From the cell containing the given text, extract its center point as (X, Y) coordinate. 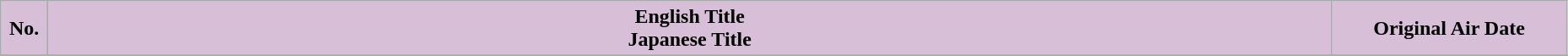
Original Air Date (1449, 29)
English TitleJapanese Title (689, 29)
No. (24, 29)
